Determine the [X, Y] coordinate at the center of the cell enclosing the given text.  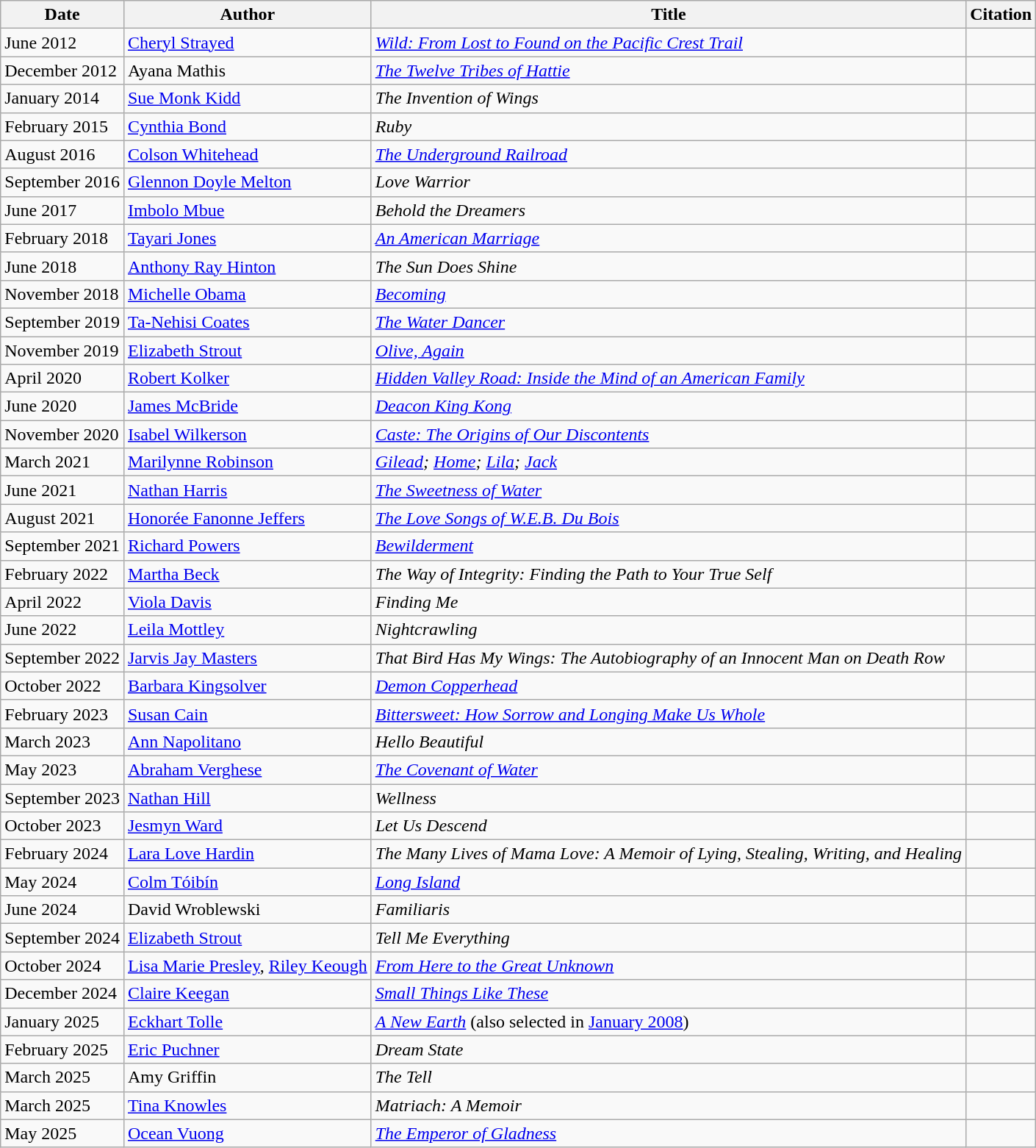
Ocean Vuong [247, 1133]
March 2023 [62, 742]
Date [62, 15]
Caste: The Origins of Our Discontents [669, 434]
Familiaris [669, 910]
Deacon King Kong [669, 406]
Sue Monk Kidd [247, 98]
Glennon Doyle Melton [247, 182]
Robert Kolker [247, 379]
February 2024 [62, 854]
October 2022 [62, 686]
Ruby [669, 126]
August 2016 [62, 154]
November 2020 [62, 434]
Hello Beautiful [669, 742]
Bewilderment [669, 546]
The Many Lives of Mama Love: A Memoir of Lying, Stealing, Writing, and Healing [669, 854]
The Water Dancer [669, 322]
Behold the Dreamers [669, 210]
Imbolo Mbue [247, 210]
Tell Me Everything [669, 938]
March 2021 [62, 462]
Dream State [669, 1050]
David Wroblewski [247, 910]
Eckhart Tolle [247, 1022]
December 2024 [62, 994]
Cheryl Strayed [247, 43]
Susan Cain [247, 714]
Small Things Like These [669, 994]
Wellness [669, 797]
Let Us Descend [669, 826]
Ann Napolitano [247, 742]
James McBride [247, 406]
Isabel Wilkerson [247, 434]
September 2023 [62, 797]
February 2023 [62, 714]
June 2024 [62, 910]
Barbara Kingsolver [247, 686]
Amy Griffin [247, 1077]
June 2012 [62, 43]
Colson Whitehead [247, 154]
November 2019 [62, 351]
January 2014 [62, 98]
The Covenant of Water [669, 769]
Gilead; Home; Lila; Jack [669, 462]
Richard Powers [247, 546]
September 2022 [62, 658]
September 2024 [62, 938]
June 2018 [62, 266]
Lara Love Hardin [247, 854]
May 2023 [62, 769]
Jarvis Jay Masters [247, 658]
June 2020 [62, 406]
Nathan Hill [247, 797]
The Sweetness of Water [669, 490]
Matriach: A Memoir [669, 1105]
February 2022 [62, 574]
January 2025 [62, 1022]
June 2017 [62, 210]
November 2018 [62, 294]
Abraham Verghese [247, 769]
Author [247, 15]
An American Marriage [669, 238]
Wild: From Lost to Found on the Pacific Crest Trail [669, 43]
Anthony Ray Hinton [247, 266]
Lisa Marie Presley, Riley Keough [247, 966]
June 2022 [62, 630]
September 2019 [62, 322]
October 2024 [62, 966]
Ta-Nehisi Coates [247, 322]
April 2020 [62, 379]
The Underground Railroad [669, 154]
Long Island [669, 882]
The Invention of Wings [669, 98]
September 2016 [62, 182]
October 2023 [62, 826]
Jesmyn Ward [247, 826]
Colm Tóibín [247, 882]
February 2025 [62, 1050]
Leila Mottley [247, 630]
May 2025 [62, 1133]
Tayari Jones [247, 238]
The Sun Does Shine [669, 266]
June 2021 [62, 490]
The Tell [669, 1077]
Nathan Harris [247, 490]
The Way of Integrity: Finding the Path to Your True Self [669, 574]
From Here to the Great Unknown [669, 966]
September 2021 [62, 546]
The Emperor of Gladness [669, 1133]
April 2022 [62, 602]
Citation [1001, 15]
Martha Beck [247, 574]
May 2024 [62, 882]
That Bird Has My Wings: The Autobiography of an Innocent Man on Death Row [669, 658]
Finding Me [669, 602]
August 2021 [62, 518]
Ayana Mathis [247, 71]
The Love Songs of W.E.B. Du Bois [669, 518]
The Twelve Tribes of Hattie [669, 71]
Michelle Obama [247, 294]
Nightcrawling [669, 630]
Becoming [669, 294]
Honorée Fanonne Jeffers [247, 518]
Olive, Again [669, 351]
Title [669, 15]
Love Warrior [669, 182]
Bittersweet: How Sorrow and Longing Make Us Whole [669, 714]
Hidden Valley Road: Inside the Mind of an American Family [669, 379]
Cynthia Bond [247, 126]
February 2015 [62, 126]
Marilynne Robinson [247, 462]
A New Earth (also selected in January 2008) [669, 1022]
Claire Keegan [247, 994]
Tina Knowles [247, 1105]
Demon Copperhead [669, 686]
Eric Puchner [247, 1050]
Viola Davis [247, 602]
December 2012 [62, 71]
February 2018 [62, 238]
